Find where the given text appears and provide that cell's center as (X, Y) coordinate. 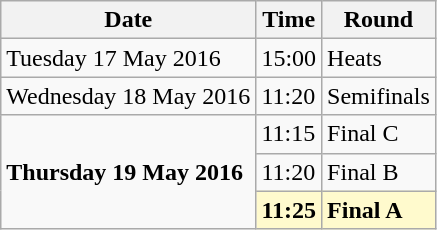
Tuesday 17 May 2016 (128, 58)
Final A (379, 210)
Final C (379, 134)
Round (379, 20)
Semifinals (379, 96)
Date (128, 20)
Heats (379, 58)
11:25 (289, 210)
11:15 (289, 134)
Final B (379, 172)
Time (289, 20)
Wednesday 18 May 2016 (128, 96)
Thursday 19 May 2016 (128, 172)
15:00 (289, 58)
